Output the (x, y) coordinate of the center of the cell containing the given text.  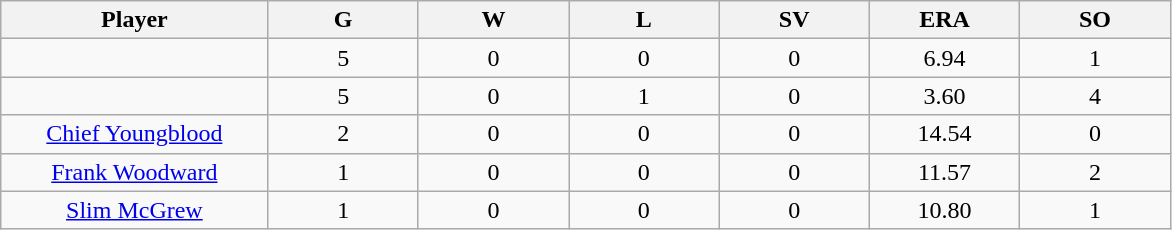
3.60 (944, 96)
Slim McGrew (134, 210)
G (343, 20)
SV (794, 20)
4 (1095, 96)
6.94 (944, 58)
ERA (944, 20)
W (493, 20)
10.80 (944, 210)
SO (1095, 20)
14.54 (944, 134)
11.57 (944, 172)
Frank Woodward (134, 172)
Player (134, 20)
L (644, 20)
Chief Youngblood (134, 134)
